Extract the [X, Y] coordinate from the center of the cell holding the provided text.  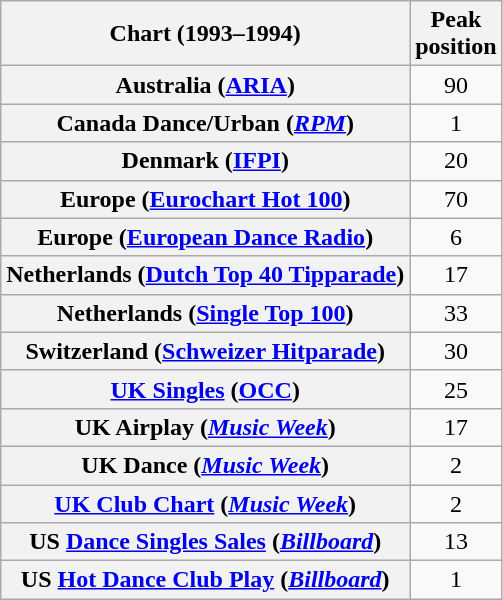
UK Airplay (Music Week) [206, 427]
Peakposition [456, 34]
Europe (Eurochart Hot 100) [206, 199]
US Dance Singles Sales (Billboard) [206, 542]
UK Club Chart (Music Week) [206, 503]
Europe (European Dance Radio) [206, 237]
13 [456, 542]
Canada Dance/Urban (RPM) [206, 123]
70 [456, 199]
30 [456, 351]
20 [456, 161]
UK Dance (Music Week) [206, 465]
Netherlands (Dutch Top 40 Tipparade) [206, 275]
Netherlands (Single Top 100) [206, 313]
25 [456, 389]
Denmark (IFPI) [206, 161]
90 [456, 85]
US Hot Dance Club Play (Billboard) [206, 580]
Australia (ARIA) [206, 85]
Chart (1993–1994) [206, 34]
UK Singles (OCC) [206, 389]
33 [456, 313]
Switzerland (Schweizer Hitparade) [206, 351]
6 [456, 237]
